From the cell containing the given text, extract its center point as (X, Y) coordinate. 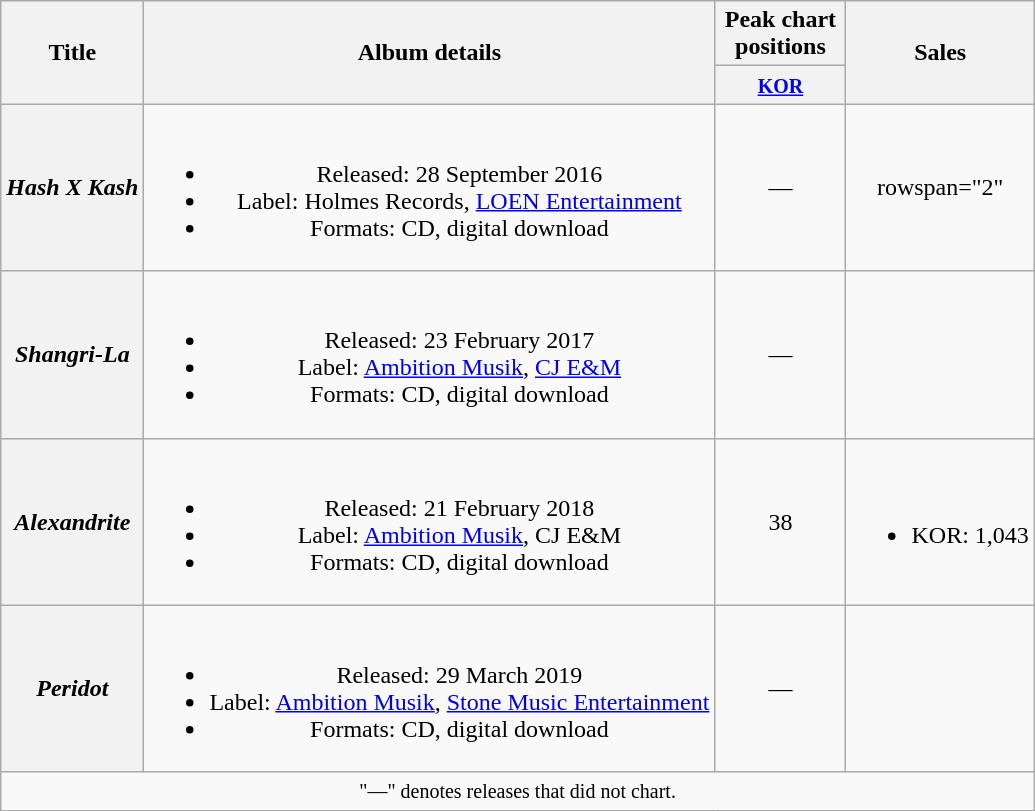
rowspan="2" (940, 188)
KOR: 1,043 (940, 522)
"—" denotes releases that did not chart. (518, 791)
Released: 28 September 2016Label: Holmes Records, LOEN EntertainmentFormats: CD, digital download (430, 188)
Peak chart positions (780, 34)
KOR (780, 85)
Album details (430, 52)
Hash X Kash (72, 188)
Released: 23 February 2017Label: Ambition Musik, CJ E&MFormats: CD, digital download (430, 354)
Sales (940, 52)
38 (780, 522)
Alexandrite (72, 522)
Peridot (72, 688)
Shangri-La (72, 354)
Title (72, 52)
Released: 21 February 2018Label: Ambition Musik, CJ E&MFormats: CD, digital download (430, 522)
Released: 29 March 2019Label: Ambition Musik, Stone Music EntertainmentFormats: CD, digital download (430, 688)
